Find where the given text appears and provide that cell's center as [x, y] coordinate. 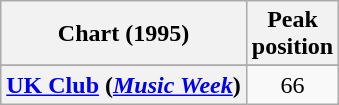
UK Club (Music Week) [124, 85]
66 [292, 85]
Peakposition [292, 34]
Chart (1995) [124, 34]
